Locate the cell with the specified text and output its (x, y) center coordinate. 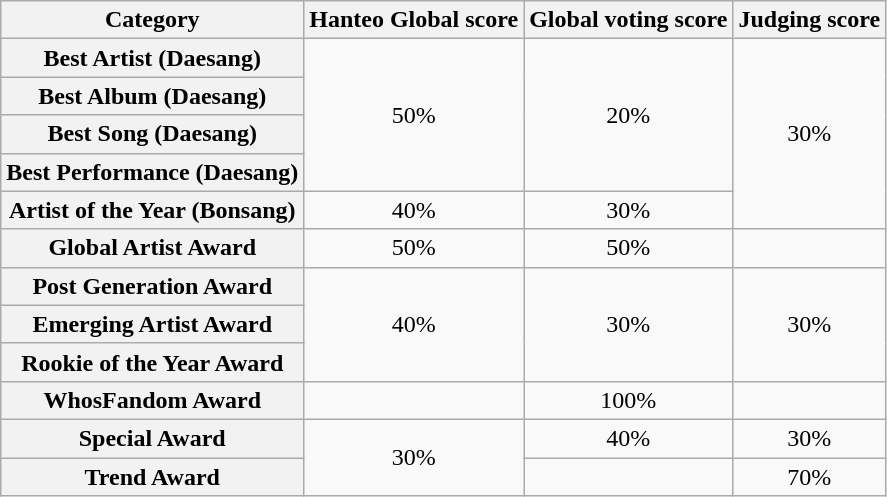
Best Artist (Daesang) (152, 58)
20% (628, 115)
Global voting score (628, 20)
Post Generation Award (152, 286)
70% (810, 477)
Best Song (Daesang) (152, 134)
WhosFandom Award (152, 400)
Best Performance (Daesang) (152, 172)
Artist of the Year (Bonsang) (152, 210)
Emerging Artist Award (152, 324)
Best Album (Daesang) (152, 96)
Category (152, 20)
Special Award (152, 438)
Hanteo Global score (414, 20)
Judging score (810, 20)
Rookie of the Year Award (152, 362)
100% (628, 400)
Global Artist Award (152, 248)
Trend Award (152, 477)
